Provide the [X, Y] coordinate of the cell's center where the given text is located.  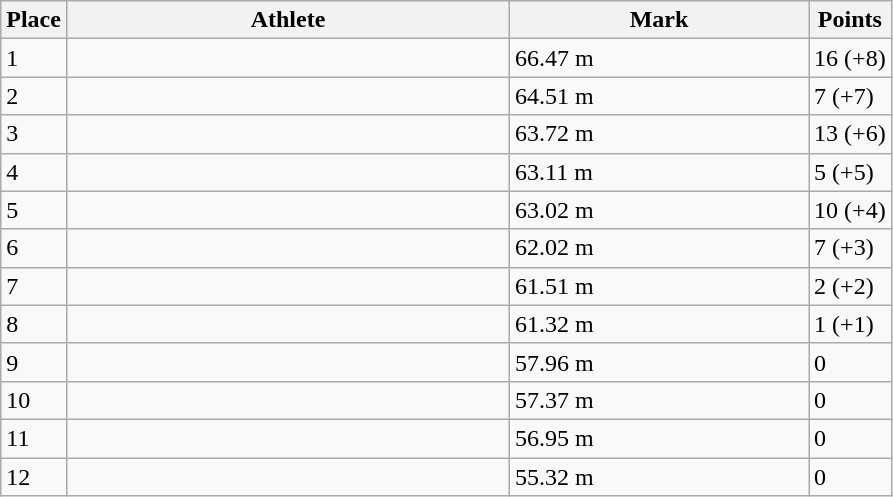
57.96 m [660, 362]
7 (+3) [850, 248]
9 [34, 362]
16 (+8) [850, 58]
8 [34, 324]
61.32 m [660, 324]
Points [850, 20]
4 [34, 172]
62.02 m [660, 248]
1 [34, 58]
10 [34, 400]
56.95 m [660, 438]
12 [34, 477]
61.51 m [660, 286]
55.32 m [660, 477]
13 (+6) [850, 134]
3 [34, 134]
1 (+1) [850, 324]
2 (+2) [850, 286]
63.11 m [660, 172]
63.02 m [660, 210]
Athlete [288, 20]
Mark [660, 20]
66.47 m [660, 58]
5 (+5) [850, 172]
63.72 m [660, 134]
Place [34, 20]
64.51 m [660, 96]
6 [34, 248]
2 [34, 96]
10 (+4) [850, 210]
5 [34, 210]
7 [34, 286]
57.37 m [660, 400]
11 [34, 438]
7 (+7) [850, 96]
